Return the [x, y] coordinate for the center point of the cell that contains the specified text.  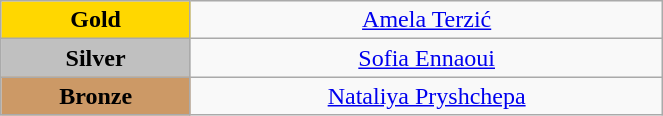
Amela Terzić [426, 20]
Bronze [96, 96]
Sofia Ennaoui [426, 58]
Gold [96, 20]
Silver [96, 58]
Nataliya Pryshchepa [426, 96]
